Pinpoint the cell where the given text exists, returning its (x, y) midpoint coordinate. 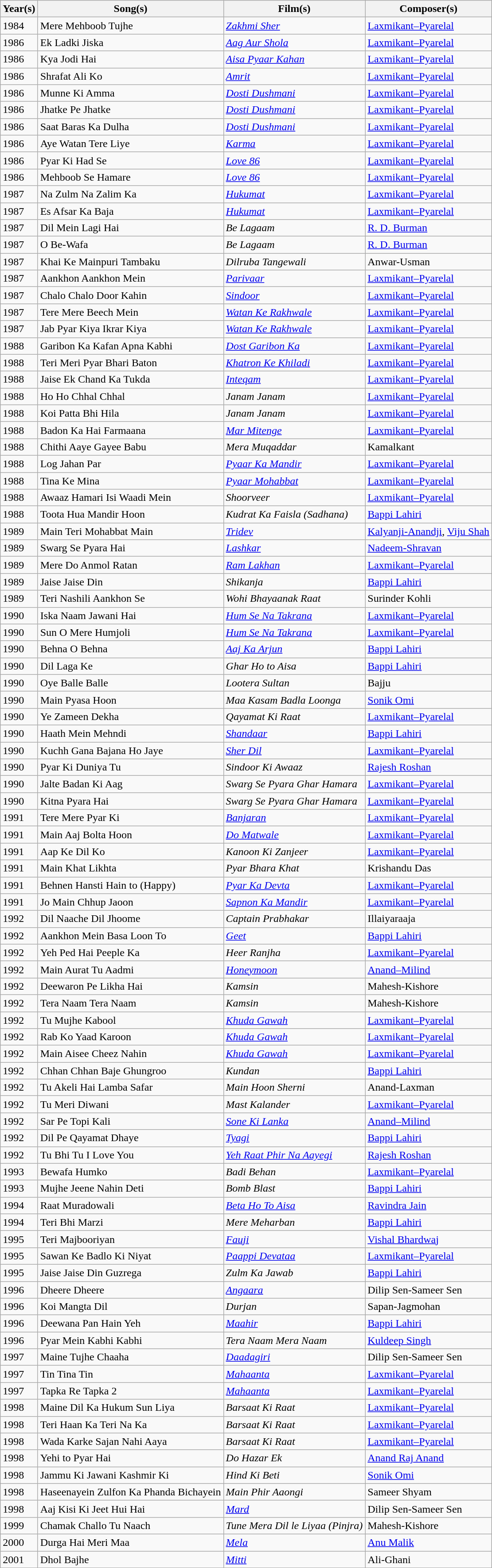
Jammu Ki Jawani Kashmir Ki (130, 1475)
Dheere Dheere (130, 1290)
Parivaar (294, 279)
Teri Bhi Marzi (130, 1222)
Qayamat Ki Raat (294, 716)
Ravindra Jain (429, 1205)
Nadeem-Shravan (429, 548)
Maa Kasam Badla Loonga (294, 700)
Rab Ko Yaad Karoon (130, 1037)
Dhol Bajhe (130, 1559)
Dost Garibon Ka (294, 346)
1984 (19, 26)
Surinder Kohli (429, 599)
Honeymoon (294, 969)
Kitna Pyara Hai (130, 801)
Kuldeep Singh (429, 1340)
Shandaar (294, 733)
Mar Mitenge (294, 430)
Dil Pe Qayamat Dhaye (130, 1138)
Pyar Ki Had Se (130, 160)
Chithi Aaye Gayee Babu (130, 447)
Tere Mere Beech Mein (130, 312)
Kundan (294, 1071)
Shikanja (294, 582)
Paappi Devataa (294, 1256)
Shrafat Ali Ko (130, 76)
Film(s) (294, 9)
Wada Karke Sajan Nahi Aaya (130, 1441)
Badi Behan (294, 1172)
Kya Jodi Hai (130, 59)
Mere Do Anmol Ratan (130, 565)
Pyar Bhara Khat (294, 868)
Durga Hai Meri Maa (130, 1542)
Anwar-Usman (429, 262)
Jaise Jaise Din Guzrega (130, 1273)
Yeh Raat Phir Na Aayegi (294, 1155)
Haseenayein Zulfon Ka Phanda Bichayein (130, 1492)
Deewana Pan Hain Yeh (130, 1324)
Tere Mere Pyar Ki (130, 818)
Wohi Bhayaanak Raat (294, 599)
Lashkar (294, 548)
Jo Main Chhup Jaoon (130, 902)
Jab Pyar Kiya Ikrar Kiya (130, 329)
Fauji (294, 1239)
Aankhon Aankhon Mein (130, 279)
Ali-Ghani (429, 1559)
Swarg Se Pyara Hai (130, 548)
Do Hazar Ek (294, 1458)
Tapka Re Tapka 2 (130, 1391)
Mehboob Se Hamare (130, 177)
Jhatke Pe Jhatke (130, 110)
Bewafa Humko (130, 1172)
Heer Ranjha (294, 952)
Main Phir Aaongi (294, 1492)
Pyaar Ka Mandir (294, 464)
Aankhon Mein Basa Loon To (130, 936)
Do Matwale (294, 835)
Tu Meri Diwani (130, 1104)
Captain Prabhakar (294, 919)
Toota Hua Mandir Hoon (130, 515)
Khatron Ke Khiladi (294, 363)
Jalte Badan Ki Aag (130, 784)
Sawan Ke Badlo Ki Niyat (130, 1256)
Mere Mehboob Tujhe (130, 26)
Aag Aur Shola (294, 43)
Haath Mein Mehndi (130, 733)
Song(s) (130, 9)
Koi Mangta Dil (130, 1307)
Sindoor Ki Awaaz (294, 767)
Aaj Ka Arjun (294, 649)
Pyar Ka Devta (294, 885)
Main Aurat Tu Aadmi (130, 969)
Dil Laga Ke (130, 666)
O Be-Wafa (130, 245)
Geet (294, 936)
Pyaar Mohabbat (294, 480)
Jaise Jaise Din (130, 582)
Aisa Pyaar Kahan (294, 59)
Dil Mein Lagi Hai (130, 228)
Awaaz Hamari Isi Waadi Mein (130, 498)
Hind Ki Beti (294, 1475)
Teri Haan Ka Teri Na Ka (130, 1425)
Aap Ke Dil Ko (130, 852)
Chalo Chalo Door Kahin (130, 295)
Teri Nashili Aankhon Se (130, 599)
Maine Tujhe Chaaha (130, 1357)
Mast Kalander (294, 1104)
Tridev (294, 531)
Deewaron Pe Likha Hai (130, 986)
Tu Bhi Tu I Love You (130, 1155)
Raat Muradowali (130, 1205)
Bajju (429, 683)
Amrit (294, 76)
Beta Ho To Aisa (294, 1205)
Sapnon Ka Mandir (294, 902)
Yehi to Pyar Hai (130, 1458)
Bomb Blast (294, 1189)
Sone Ki Lanka (294, 1121)
Na Zulm Na Zalim Ka (130, 194)
Main Hoon Sherni (294, 1088)
Behna O Behna (130, 649)
Lootera Sultan (294, 683)
1999 (19, 1525)
Ye Zameen Dekha (130, 716)
Tune Mera Dil le Liyaa (Pinjra) (294, 1525)
Aaj Kisi Ki Jeet Hui Hai (130, 1509)
Pyar Mein Kabhi Kabhi (130, 1340)
Pyar Ki Duniya Tu (130, 767)
Sapan-Jagmohan (429, 1307)
Daadagiri (294, 1357)
Chamak Challo Tu Naach (130, 1525)
Mere Meharban (294, 1222)
Main Pyasa Hoon (130, 700)
Angaara (294, 1290)
Mitti (294, 1559)
Mera Muqaddar (294, 447)
Karma (294, 143)
Main Khat Likhta (130, 868)
Anu Malik (429, 1542)
Krishandu Das (429, 868)
Durjan (294, 1307)
Tera Naam Tera Naam (130, 1003)
Shoorveer (294, 498)
Tin Tina Tin (130, 1374)
Dil Naache Dil Jhoome (130, 919)
Jaise Ek Chand Ka Tukda (130, 379)
Main Teri Mohabbat Main (130, 531)
Garibon Ka Kafan Apna Kabhi (130, 346)
Tu Mujhe Kabool (130, 1020)
Aye Watan Tere Liye (130, 143)
Main Aaj Bolta Hoon (130, 835)
Banjaran (294, 818)
Illaiyaraaja (429, 919)
Vishal Bhardwaj (429, 1239)
Zakhmi Sher (294, 26)
Kalyanji-Anandji, Viju Shah (429, 531)
Badon Ka Hai Farmaana (130, 430)
Teri Meri Pyar Bhari Baton (130, 363)
Sameer Shyam (429, 1492)
Kuchh Gana Bajana Ho Jaye (130, 751)
Sindoor (294, 295)
Tyagi (294, 1138)
Maine Dil Ka Hukum Sun Liya (130, 1408)
Inteqam (294, 379)
Anand-Laxman (429, 1088)
Dilruba Tangewali (294, 262)
Maahir (294, 1324)
Khai Ke Mainpuri Tambaku (130, 262)
Es Afsar Ka Baja (130, 211)
Ho Ho Chhal Chhal (130, 396)
Iska Naam Jawani Hai (130, 616)
Log Jahan Par (130, 464)
Kudrat Ka Faisla (Sadhana) (294, 515)
Sher Dil (294, 751)
Behnen Hansti Hain to (Happy) (130, 885)
Yeh Ped Hai Peeple Ka (130, 952)
Ek Ladki Jiska (130, 43)
Kanoon Ki Zanjeer (294, 852)
Main Aisee Cheez Nahin (130, 1054)
Kamalkant (429, 447)
Tera Naam Mera Naam (294, 1340)
2001 (19, 1559)
Composer(s) (429, 9)
Teri Majbooriyan (130, 1239)
Saat Baras Ka Dulha (130, 127)
Anand Raj Anand (429, 1458)
Koi Patta Bhi Hila (130, 413)
2000 (19, 1542)
Mujhe Jeene Nahin Deti (130, 1189)
Oye Balle Balle (130, 683)
Zulm Ka Jawab (294, 1273)
Sun O Mere Humjoli (130, 632)
Munne Ki Amma (130, 93)
Tu Akeli Hai Lamba Safar (130, 1088)
Ghar Ho to Aisa (294, 666)
Mard (294, 1509)
Ram Lakhan (294, 565)
Year(s) (19, 9)
Chhan Chhan Baje Ghungroo (130, 1071)
Mela (294, 1542)
Tina Ke Mina (130, 480)
Sar Pe Topi Kali (130, 1121)
